For the text-containing cell, return its midpoint in [X, Y] coordinate format. 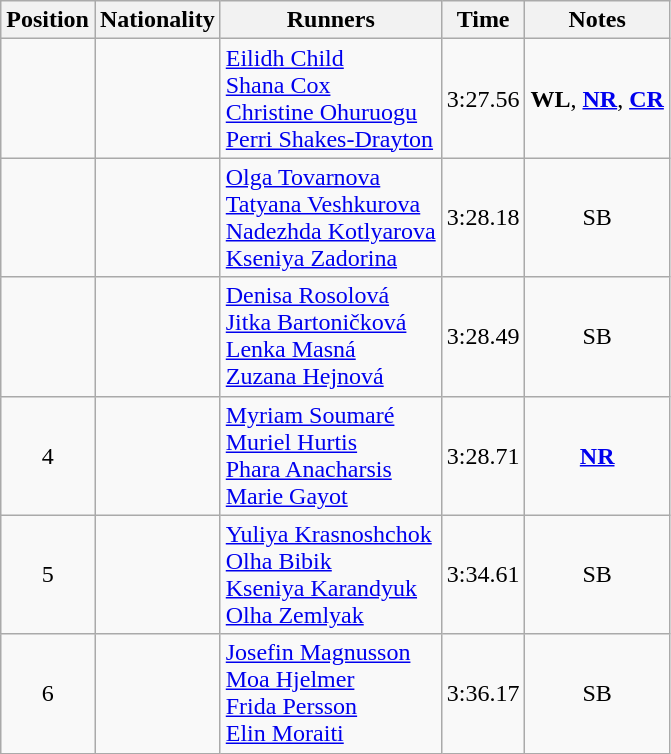
5 [48, 574]
3:28.71 [483, 456]
Runners [330, 20]
Time [483, 20]
Denisa Rosolová Jitka Bartoničková Lenka Masná Zuzana Hejnová [330, 336]
4 [48, 456]
3:28.49 [483, 336]
3:28.18 [483, 218]
Josefin Magnusson Moa Hjelmer Frida Persson Elin Moraiti [330, 694]
Eilidh Child Shana Cox Christine Ohuruogu Perri Shakes-Drayton [330, 98]
3:27.56 [483, 98]
Nationality [157, 20]
Position [48, 20]
3:36.17 [483, 694]
Yuliya Krasnoshchok Olha Bibik Kseniya Karandyuk Olha Zemlyak [330, 574]
Myriam Soumaré Muriel Hurtis Phara Anacharsis Marie Gayot [330, 456]
3:34.61 [483, 574]
NR [597, 456]
Olga Tovarnova Tatyana Veshkurova Nadezhda Kotlyarova Kseniya Zadorina [330, 218]
WL, NR, CR [597, 98]
Notes [597, 20]
6 [48, 694]
